Output the [X, Y] coordinate of the center of the cell containing the given text.  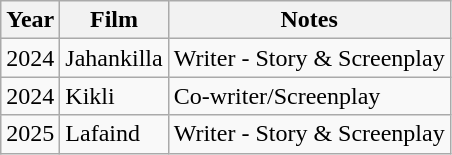
Film [114, 20]
Notes [309, 20]
Kikli [114, 96]
Year [30, 20]
Lafaind [114, 134]
2025 [30, 134]
Co-writer/Screenplay [309, 96]
Jahankilla [114, 58]
